Determine the (x, y) coordinate at the center of the cell enclosing the given text.  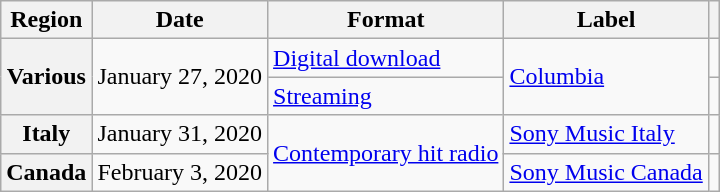
Various (46, 77)
Date (180, 20)
Label (606, 20)
Canada (46, 172)
Italy (46, 134)
February 3, 2020 (180, 172)
Sony Music Italy (606, 134)
Region (46, 20)
Sony Music Canada (606, 172)
January 31, 2020 (180, 134)
Contemporary hit radio (386, 153)
Columbia (606, 77)
Digital download (386, 58)
January 27, 2020 (180, 77)
Streaming (386, 96)
Format (386, 20)
